Pinpoint the cell where the given text exists, returning its [x, y] midpoint coordinate. 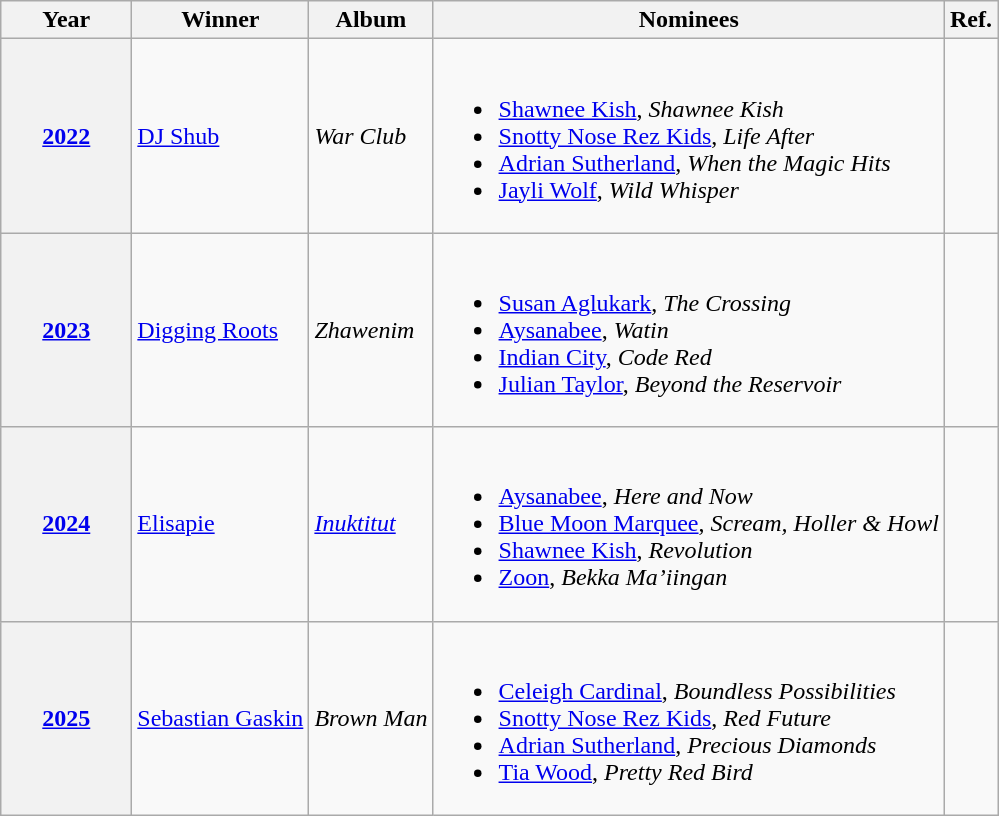
Album [371, 20]
War Club [371, 136]
Digging Roots [220, 330]
Shawnee Kish, Shawnee KishSnotty Nose Rez Kids, Life AfterAdrian Sutherland, When the Magic HitsJayli Wolf, Wild Whisper [688, 136]
Aysanabee, Here and NowBlue Moon Marquee, Scream, Holler & HowlShawnee Kish, RevolutionZoon, Bekka Ma’iingan [688, 524]
Celeigh Cardinal, Boundless PossibilitiesSnotty Nose Rez Kids, Red FutureAdrian Sutherland, Precious DiamondsTia Wood, Pretty Red Bird [688, 718]
Susan Aglukark, The CrossingAysanabee, WatinIndian City, Code RedJulian Taylor, Beyond the Reservoir [688, 330]
Brown Man [371, 718]
Year [66, 20]
Elisapie [220, 524]
Ref. [970, 20]
Zhawenim [371, 330]
Inuktitut [371, 524]
2023 [66, 330]
DJ Shub [220, 136]
2022 [66, 136]
Winner [220, 20]
Nominees [688, 20]
Sebastian Gaskin [220, 718]
2025 [66, 718]
2024 [66, 524]
